Find where the given text appears and provide that cell's center as (X, Y) coordinate. 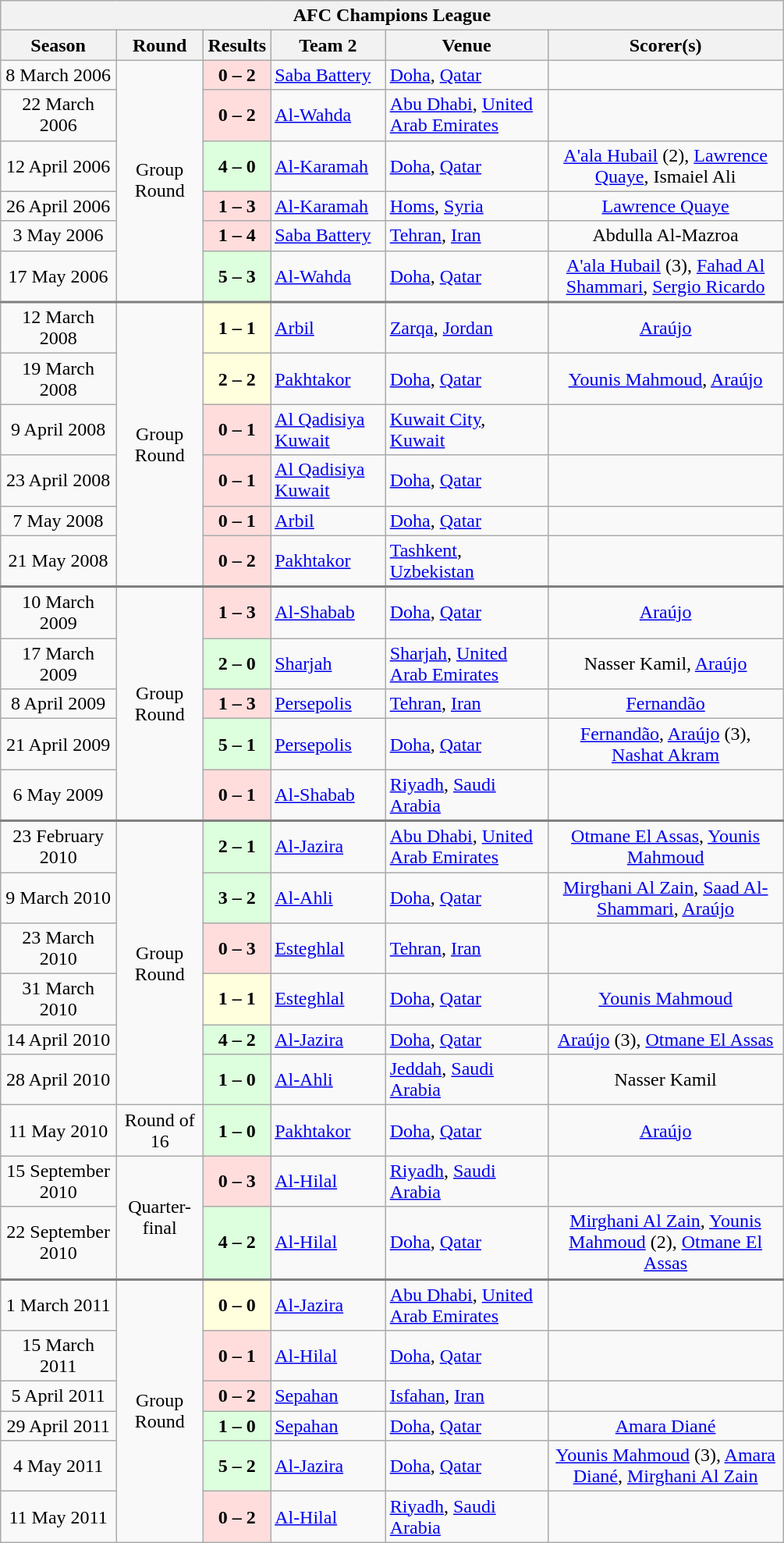
17 May 2006 (59, 276)
9 March 2010 (59, 898)
23 March 2010 (59, 949)
5 – 2 (237, 1466)
1 – 4 (237, 236)
Sharjah, United Arab Emirates (466, 663)
29 April 2011 (59, 1426)
23 April 2008 (59, 481)
21 May 2008 (59, 561)
2 – 1 (237, 847)
Nasser Kamil (665, 1080)
22 September 2010 (59, 1243)
Jeddah, Saudi Arabia (466, 1080)
11 May 2011 (59, 1517)
5 – 3 (237, 276)
A'ala Hubail (3), Fahad Al Shammari, Sergio Ricardo (665, 276)
Mirghani Al Zain, Younis Mahmoud (2), Otmane El Assas (665, 1243)
Tashkent, Uzbekistan (466, 561)
19 March 2008 (59, 379)
21 April 2009 (59, 745)
15 September 2010 (59, 1182)
A'ala Hubail (2), Lawrence Quaye, Ismaiel Ali (665, 165)
4 May 2011 (59, 1466)
3 – 2 (237, 898)
12 March 2008 (59, 328)
Kuwait City, Kuwait (466, 429)
Quarter-final (159, 1218)
4 – 0 (237, 165)
Isfahan, Iran (466, 1396)
6 May 2009 (59, 795)
Otmane El Assas, Younis Mahmoud (665, 847)
12 April 2006 (59, 165)
3 May 2006 (59, 236)
Amara Diané (665, 1426)
Zarqa, Jordan (466, 328)
7 May 2008 (59, 521)
2 – 2 (237, 379)
Round of 16 (159, 1130)
Lawrence Quaye (665, 206)
28 April 2010 (59, 1080)
Sharjah (328, 663)
5 April 2011 (59, 1396)
Results (237, 45)
Round (159, 45)
Fernandão (665, 704)
31 March 2010 (59, 999)
5 – 1 (237, 745)
9 April 2008 (59, 429)
Araújo (3), Otmane El Assas (665, 1040)
15 March 2011 (59, 1356)
Scorer(s) (665, 45)
1 March 2011 (59, 1305)
Nasser Kamil, Araújo (665, 663)
23 February 2010 (59, 847)
Season (59, 45)
10 March 2009 (59, 613)
22 March 2006 (59, 116)
8 March 2006 (59, 75)
Younis Mahmoud (3), Amara Diané, Mirghani Al Zain (665, 1466)
Homs, Syria (466, 206)
0 – 0 (237, 1305)
AFC Champions League (392, 16)
Venue (466, 45)
26 April 2006 (59, 206)
Abdulla Al-Mazroa (665, 236)
Team 2 (328, 45)
14 April 2010 (59, 1040)
Mirghani Al Zain, Saad Al-Shammari, Araújo (665, 898)
17 March 2009 (59, 663)
11 May 2010 (59, 1130)
Younis Mahmoud (665, 999)
Younis Mahmoud, Araújo (665, 379)
2 – 0 (237, 663)
8 April 2009 (59, 704)
Fernandão, Araújo (3), Nashat Akram (665, 745)
